Search for the cell housing the specified text and yield its (X, Y) center coordinate. 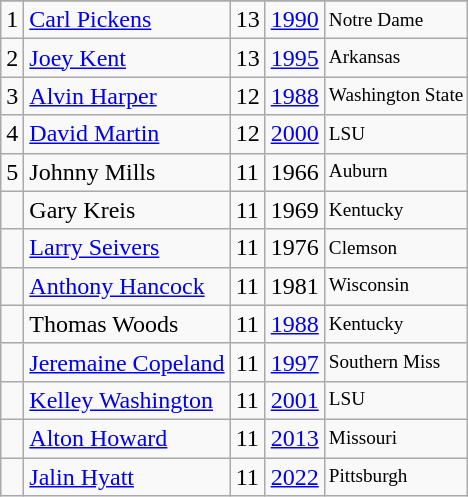
Clemson (396, 248)
Missouri (396, 438)
3 (12, 96)
Johnny Mills (127, 172)
Thomas Woods (127, 324)
Southern Miss (396, 362)
Carl Pickens (127, 20)
1966 (294, 172)
4 (12, 134)
1997 (294, 362)
Notre Dame (396, 20)
David Martin (127, 134)
Alvin Harper (127, 96)
Arkansas (396, 58)
1981 (294, 286)
Joey Kent (127, 58)
2013 (294, 438)
2001 (294, 400)
Wisconsin (396, 286)
Jalin Hyatt (127, 477)
Pittsburgh (396, 477)
1 (12, 20)
2 (12, 58)
1990 (294, 20)
1969 (294, 210)
Washington State (396, 96)
1995 (294, 58)
2022 (294, 477)
2000 (294, 134)
Anthony Hancock (127, 286)
Auburn (396, 172)
5 (12, 172)
Kelley Washington (127, 400)
Jeremaine Copeland (127, 362)
Gary Kreis (127, 210)
1976 (294, 248)
Alton Howard (127, 438)
Larry Seivers (127, 248)
